Return the (X, Y) coordinate for the center point of the cell that contains the specified text.  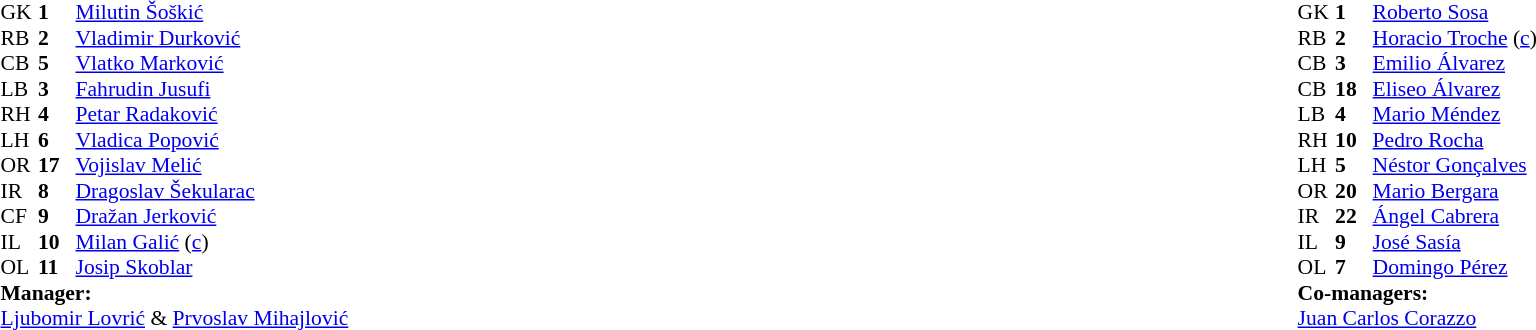
Vladimir Durković (212, 38)
Vlatko Marković (212, 63)
Milutin Šoškić (212, 13)
CF (19, 217)
17 (57, 165)
Vladica Popović (212, 140)
18 (1354, 89)
11 (57, 267)
Manager: (174, 293)
Petar Radaković (212, 115)
Dražan Jerković (212, 217)
Fahrudin Jusufi (212, 89)
22 (1354, 217)
20 (1354, 191)
Milan Galić (c) (212, 242)
Josip Skoblar (212, 267)
6 (57, 140)
Vojislav Melić (212, 165)
Dragoslav Šekularac (212, 191)
8 (57, 191)
7 (1354, 267)
